Detect which cell encompasses the target text, then output its [X, Y] center coordinate. 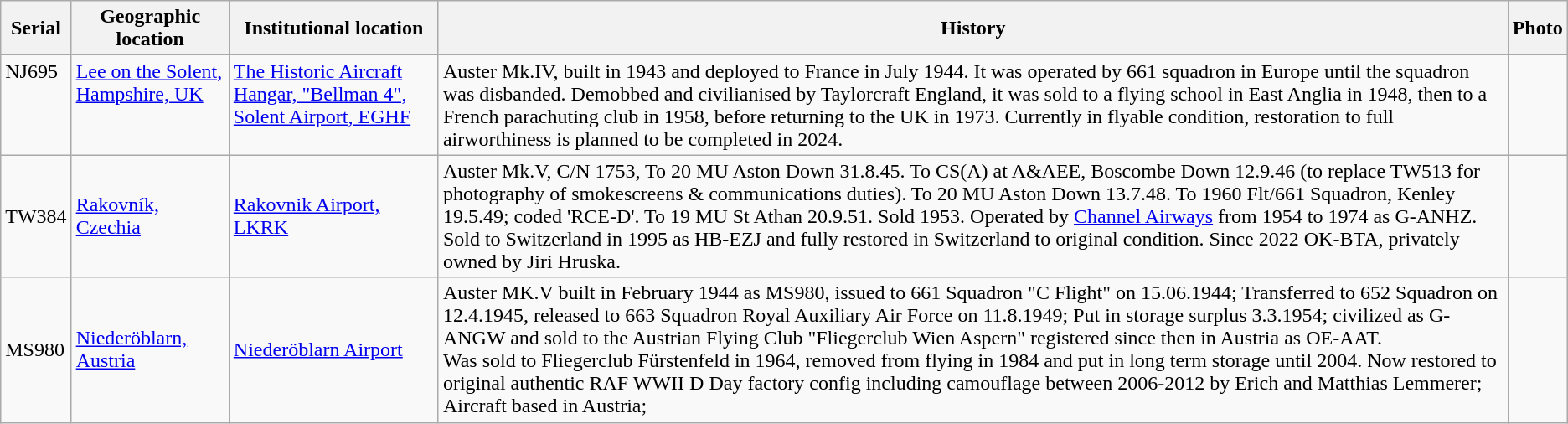
Photo [1538, 28]
History [973, 28]
Rakovnik Airport, LKRK [333, 216]
MS980 [36, 350]
Lee on the Solent, Hampshire, UK [150, 106]
TW384 [36, 216]
Rakovník, Czechia [150, 216]
The Historic Aircraft Hangar, "Bellman 4", Solent Airport, EGHF [333, 106]
Niederöblarn Airport [333, 350]
Niederöblarn, Austria [150, 350]
Geographic location [150, 28]
NJ695 [36, 106]
Serial [36, 28]
Institutional location [333, 28]
